Extract the (X, Y) coordinate from the center of the cell holding the provided text.  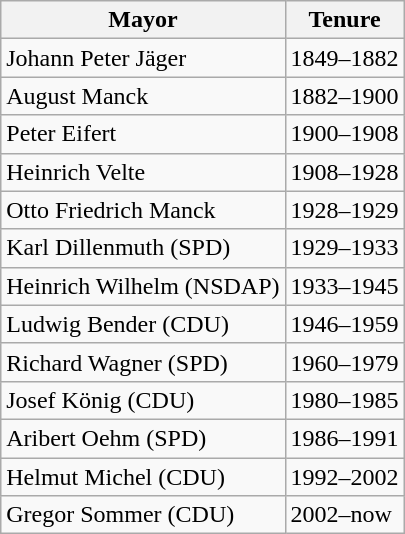
Karl Dillenmuth (SPD) (143, 248)
Heinrich Wilhelm (NSDAP) (143, 286)
Richard Wagner (SPD) (143, 362)
Helmut Michel (CDU) (143, 477)
1908–1928 (344, 172)
Heinrich Velte (143, 172)
August Manck (143, 96)
Johann Peter Jäger (143, 58)
1849–1882 (344, 58)
1928–1929 (344, 210)
Peter Eifert (143, 134)
2002–now (344, 515)
1980–1985 (344, 400)
1882–1900 (344, 96)
Aribert Oehm (SPD) (143, 438)
Josef König (CDU) (143, 400)
1960–1979 (344, 362)
Gregor Sommer (CDU) (143, 515)
Mayor (143, 20)
1933–1945 (344, 286)
Ludwig Bender (CDU) (143, 324)
1929–1933 (344, 248)
1946–1959 (344, 324)
Tenure (344, 20)
Otto Friedrich Manck (143, 210)
1900–1908 (344, 134)
1992–2002 (344, 477)
1986–1991 (344, 438)
